For the text-containing cell, return its midpoint in (x, y) coordinate format. 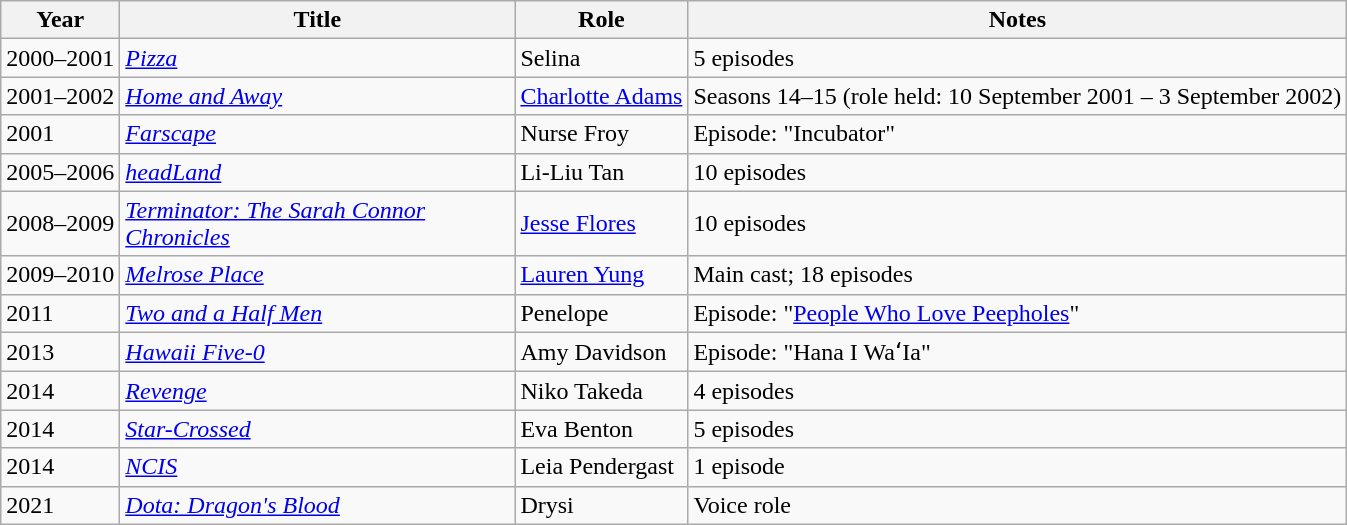
Melrose Place (318, 275)
Farscape (318, 134)
2008–2009 (60, 224)
Main cast; 18 episodes (1018, 275)
Episode: "Incubator" (1018, 134)
Charlotte Adams (602, 96)
Year (60, 20)
Revenge (318, 391)
Episode: "People Who Love Peepholes" (1018, 313)
Leia Pendergast (602, 467)
2001 (60, 134)
2021 (60, 505)
Home and Away (318, 96)
Dota: Dragon's Blood (318, 505)
Seasons 14–15 (role held: 10 September 2001 – 3 September 2002) (1018, 96)
2001–2002 (60, 96)
1 episode (1018, 467)
Pizza (318, 58)
Lauren Yung (602, 275)
headLand (318, 172)
Jesse Flores (602, 224)
NCIS (318, 467)
2011 (60, 313)
Li-Liu Tan (602, 172)
Role (602, 20)
Selina (602, 58)
Notes (1018, 20)
Terminator: The Sarah Connor Chronicles (318, 224)
4 episodes (1018, 391)
Episode: "Hana I WaʻIa" (1018, 352)
Hawaii Five-0 (318, 352)
Nurse Froy (602, 134)
2005–2006 (60, 172)
2009–2010 (60, 275)
2013 (60, 352)
Amy Davidson (602, 352)
Title (318, 20)
Voice role (1018, 505)
Star-Crossed (318, 429)
Drysi (602, 505)
Two and a Half Men (318, 313)
Eva Benton (602, 429)
Penelope (602, 313)
Niko Takeda (602, 391)
2000–2001 (60, 58)
